Find where the given text appears and provide that cell's center as (x, y) coordinate. 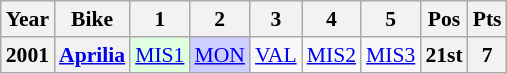
Bike (92, 19)
1 (160, 19)
Pts (488, 19)
MON (220, 55)
VAL (276, 55)
21st (444, 55)
Pos (444, 19)
5 (390, 19)
2001 (28, 55)
MIS3 (390, 55)
Aprilia (92, 55)
2 (220, 19)
Year (28, 19)
4 (332, 19)
7 (488, 55)
3 (276, 19)
MIS2 (332, 55)
MIS1 (160, 55)
